Provide the (X, Y) coordinate of the cell's center where the given text is located.  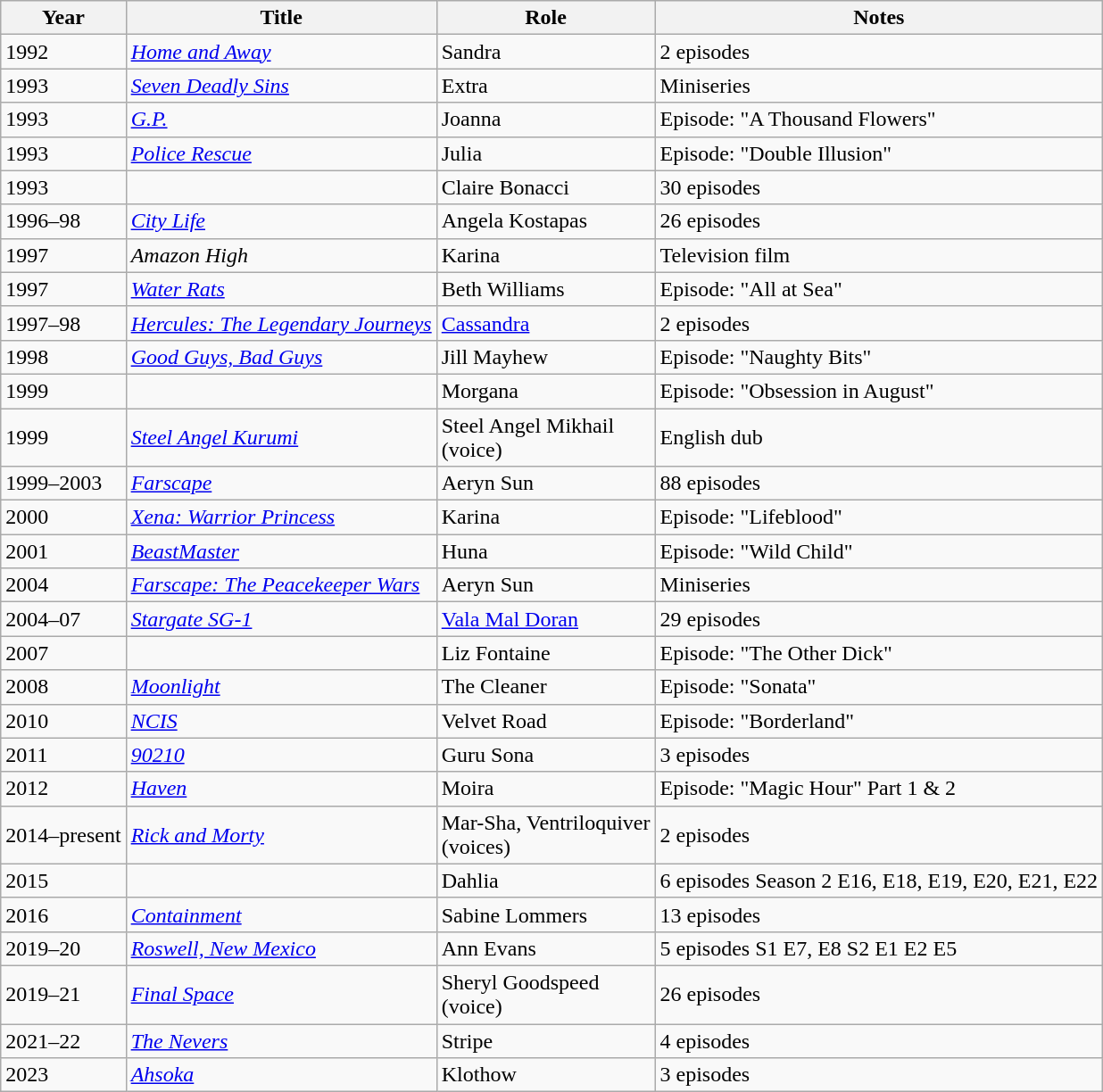
2015 (63, 881)
Episode: "Lifeblood" (879, 517)
2007 (63, 653)
Roswell, New Mexico (281, 948)
Seven Deadly Sins (281, 86)
Ahsoka (281, 1075)
Episode: "The Other Dick" (879, 653)
Good Guys, Bad Guys (281, 357)
Claire Bonacci (546, 187)
6 episodes Season 2 E16, E18, E19, E20, E21, E22 (879, 881)
Episode: "Sonata" (879, 687)
Velvet Road (546, 721)
Vala Mal Doran (546, 619)
Final Space (281, 994)
90210 (281, 755)
Sandra (546, 52)
Notes (879, 18)
Containment (281, 914)
Angela Kostapas (546, 221)
English dub (879, 437)
Julia (546, 153)
5 episodes S1 E7, E8 S2 E1 E2 E5 (879, 948)
1997–98 (63, 323)
Role (546, 18)
Guru Sona (546, 755)
Episode: "Naughty Bits" (879, 357)
Klothow (546, 1075)
Beth Williams (546, 289)
Home and Away (281, 52)
2019–21 (63, 994)
Water Rats (281, 289)
The Cleaner (546, 687)
Dahlia (546, 881)
Sheryl Goodspeed (voice) (546, 994)
Amazon High (281, 255)
Police Rescue (281, 153)
13 episodes (879, 914)
Episode: "Borderland" (879, 721)
2023 (63, 1075)
Stargate SG-1 (281, 619)
G.P. (281, 120)
2008 (63, 687)
Television film (879, 255)
Stripe (546, 1041)
1996–98 (63, 221)
Liz Fontaine (546, 653)
Steel Angel Kurumi (281, 437)
Title (281, 18)
1999–2003 (63, 484)
2016 (63, 914)
City Life (281, 221)
2021–22 (63, 1041)
Steel Angel Mikhail(voice) (546, 437)
Year (63, 18)
Sabine Lommers (546, 914)
Hercules: The Legendary Journeys (281, 323)
Haven (281, 789)
2004–07 (63, 619)
30 episodes (879, 187)
2004 (63, 585)
2012 (63, 789)
2019–20 (63, 948)
1998 (63, 357)
Mar-Sha, Ventriloquiver (voices) (546, 835)
Episode: "Magic Hour" Part 1 & 2 (879, 789)
Xena: Warrior Princess (281, 517)
2001 (63, 551)
Cassandra (546, 323)
2014–present (63, 835)
1992 (63, 52)
Episode: "Obsession in August" (879, 391)
Episode: "All at Sea" (879, 289)
4 episodes (879, 1041)
2010 (63, 721)
Farscape: The Peacekeeper Wars (281, 585)
Huna (546, 551)
Morgana (546, 391)
2011 (63, 755)
The Nevers (281, 1041)
Moira (546, 789)
Episode: "A Thousand Flowers" (879, 120)
NCIS (281, 721)
29 episodes (879, 619)
88 episodes (879, 484)
Ann Evans (546, 948)
BeastMaster (281, 551)
Jill Mayhew (546, 357)
Moonlight (281, 687)
Episode: "Double Illusion" (879, 153)
2000 (63, 517)
Episode: "Wild Child" (879, 551)
Joanna (546, 120)
Farscape (281, 484)
Rick and Morty (281, 835)
Extra (546, 86)
